Search for the cell housing the specified text and yield its (X, Y) center coordinate. 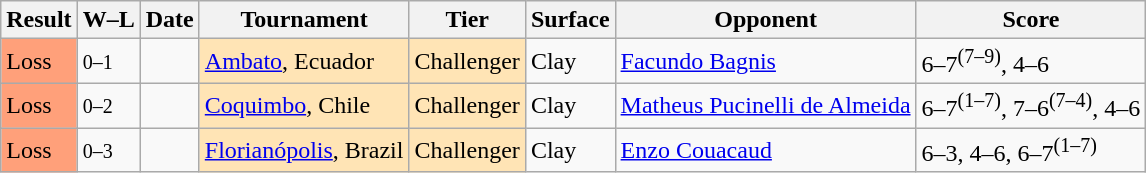
Surface (570, 20)
Matheus Pucinelli de Almeida (766, 106)
Florianópolis, Brazil (304, 150)
Ambato, Ecuador (304, 62)
0–1 (108, 62)
6–3, 4–6, 6–7(1–7) (1031, 150)
6–7(1–7), 7–6(7–4), 4–6 (1031, 106)
Facundo Bagnis (766, 62)
Tier (467, 20)
Coquimbo, Chile (304, 106)
6–7(7–9), 4–6 (1031, 62)
0–3 (108, 150)
0–2 (108, 106)
Tournament (304, 20)
Enzo Couacaud (766, 150)
Date (170, 20)
W–L (108, 20)
Score (1031, 20)
Result (39, 20)
Opponent (766, 20)
